Pinpoint the cell where the given text exists, returning its [x, y] midpoint coordinate. 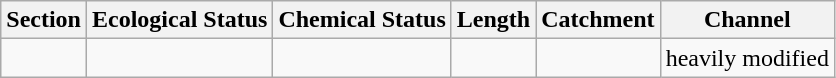
Ecological Status [179, 20]
Section [44, 20]
Length [493, 20]
heavily modified [747, 58]
Catchment [598, 20]
Channel [747, 20]
Chemical Status [362, 20]
